Output the [X, Y] coordinate of the center of the cell containing the given text.  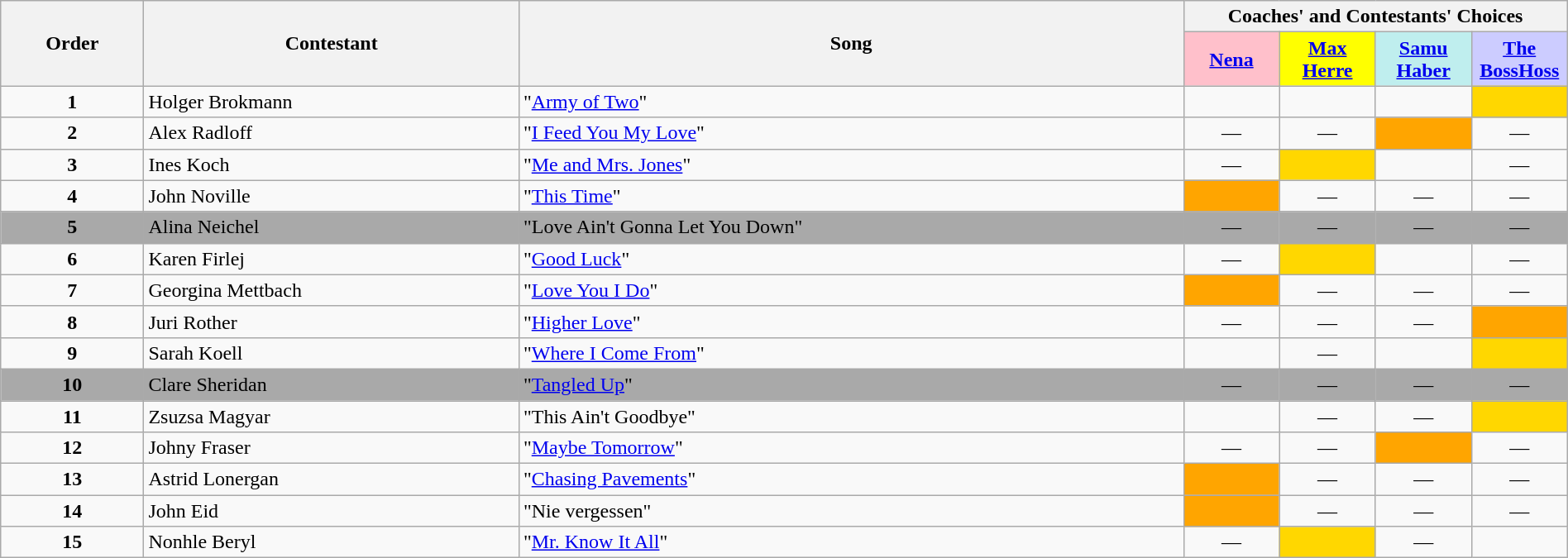
Order [73, 43]
"This Time" [851, 196]
13 [73, 479]
Nena [1231, 60]
7 [73, 290]
"Love Ain't Gonna Let You Down" [851, 227]
"Higher Love" [851, 322]
Max Herre [1327, 60]
Song [851, 43]
Alina Neichel [332, 227]
"This Ain't Goodbye" [851, 416]
5 [73, 227]
John Noville [332, 196]
Johny Fraser [332, 448]
Holger Brokmann [332, 102]
8 [73, 322]
Nonhle Beryl [332, 542]
Karen Firlej [332, 259]
11 [73, 416]
Clare Sheridan [332, 384]
6 [73, 259]
"Chasing Pavements" [851, 479]
2 [73, 133]
Contestant [332, 43]
"Nie vergessen" [851, 511]
"Where I Come From" [851, 353]
"Good Luck" [851, 259]
15 [73, 542]
"Mr. Know It All" [851, 542]
14 [73, 511]
"Army of Two" [851, 102]
Juri Rother [332, 322]
Coaches' and Contestants' Choices [1375, 17]
John Eid [332, 511]
Samu Haber [1423, 60]
Ines Koch [332, 165]
3 [73, 165]
1 [73, 102]
4 [73, 196]
"Love You I Do" [851, 290]
Alex Radloff [332, 133]
"Tangled Up" [851, 384]
Zsuzsa Magyar [332, 416]
9 [73, 353]
Astrid Lonergan [332, 479]
Sarah Koell [332, 353]
Georgina Mettbach [332, 290]
12 [73, 448]
"Maybe Tomorrow" [851, 448]
10 [73, 384]
"Me and Mrs. Jones" [851, 165]
The BossHoss [1519, 60]
"I Feed You My Love" [851, 133]
